Search for the cell housing the specified text and yield its (X, Y) center coordinate. 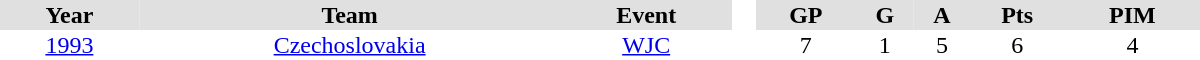
1 (884, 45)
GP (806, 15)
A (942, 15)
5 (942, 45)
Czechoslovakia (350, 45)
PIM (1132, 15)
Event (646, 15)
6 (1018, 45)
Year (70, 15)
1993 (70, 45)
7 (806, 45)
WJC (646, 45)
Pts (1018, 15)
Team (350, 15)
4 (1132, 45)
G (884, 15)
